Extract the (x, y) coordinate from the center of the cell holding the provided text.  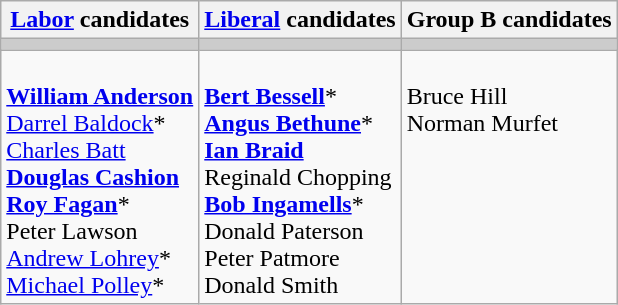
Labor candidates (100, 20)
Group B candidates (509, 20)
Liberal candidates (300, 20)
Bruce Hill Norman Murfet (509, 177)
Bert Bessell* Angus Bethune* Ian Braid Reginald Chopping Bob Ingamells* Donald Paterson Peter Patmore Donald Smith (300, 177)
William Anderson Darrel Baldock* Charles Batt Douglas Cashion Roy Fagan* Peter Lawson Andrew Lohrey* Michael Polley* (100, 177)
